Scan for the cell matching the given text and deliver its [x, y] coordinate at center. 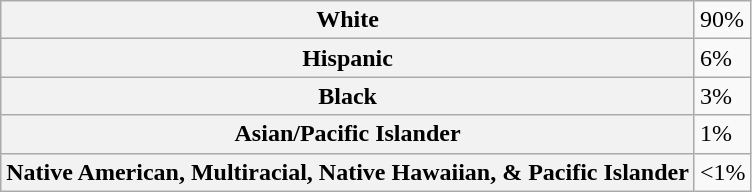
3% [722, 96]
90% [722, 20]
Black [348, 96]
1% [722, 134]
6% [722, 58]
<1% [722, 172]
White [348, 20]
Asian/Pacific Islander [348, 134]
Hispanic [348, 58]
Native American, Multiracial, Native Hawaiian, & Pacific Islander [348, 172]
